Provide the (X, Y) coordinate of the cell's center where the given text is located.  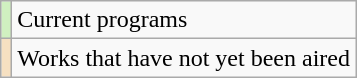
Works that have not yet been aired (184, 58)
Current programs (184, 20)
